Return the [X, Y] coordinate for the center point of the cell that contains the specified text.  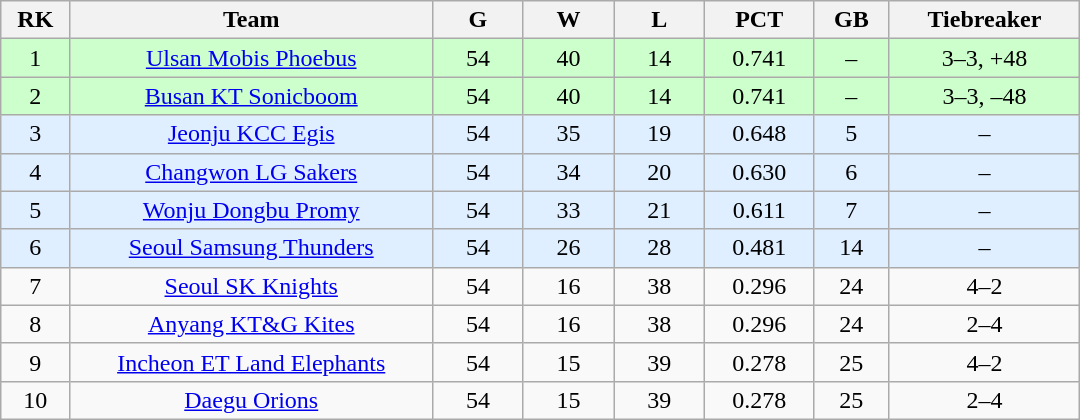
Wonju Dongbu Promy [252, 210]
Daegu Orions [252, 400]
3–3, +48 [984, 58]
10 [36, 400]
0.648 [760, 134]
8 [36, 324]
35 [568, 134]
1 [36, 58]
3–3, –48 [984, 96]
0.630 [760, 172]
Busan KT Sonicboom [252, 96]
Anyang KT&G Kites [252, 324]
Tiebreaker [984, 20]
GB [852, 20]
Jeonju KCC Egis [252, 134]
Seoul SK Knights [252, 286]
0.481 [760, 248]
20 [660, 172]
L [660, 20]
28 [660, 248]
3 [36, 134]
Incheon ET Land Elephants [252, 362]
PCT [760, 20]
34 [568, 172]
Team [252, 20]
4 [36, 172]
9 [36, 362]
0.611 [760, 210]
33 [568, 210]
W [568, 20]
2 [36, 96]
Ulsan Mobis Phoebus [252, 58]
Changwon LG Sakers [252, 172]
21 [660, 210]
19 [660, 134]
Seoul Samsung Thunders [252, 248]
26 [568, 248]
RK [36, 20]
G [478, 20]
